From the cell containing the given text, extract its center point as [x, y] coordinate. 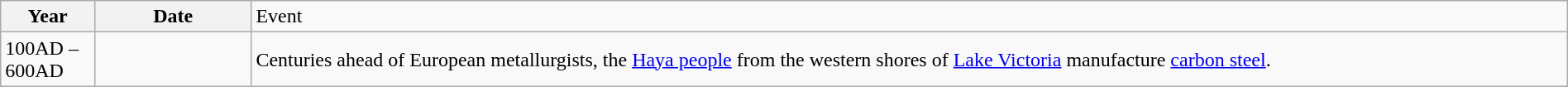
Centuries ahead of European metallurgists, the Haya people from the western shores of Lake Victoria manufacture carbon steel. [910, 60]
Event [910, 17]
100AD – 600AD [48, 60]
Year [48, 17]
Date [172, 17]
